Find where the given text appears and provide that cell's center as (x, y) coordinate. 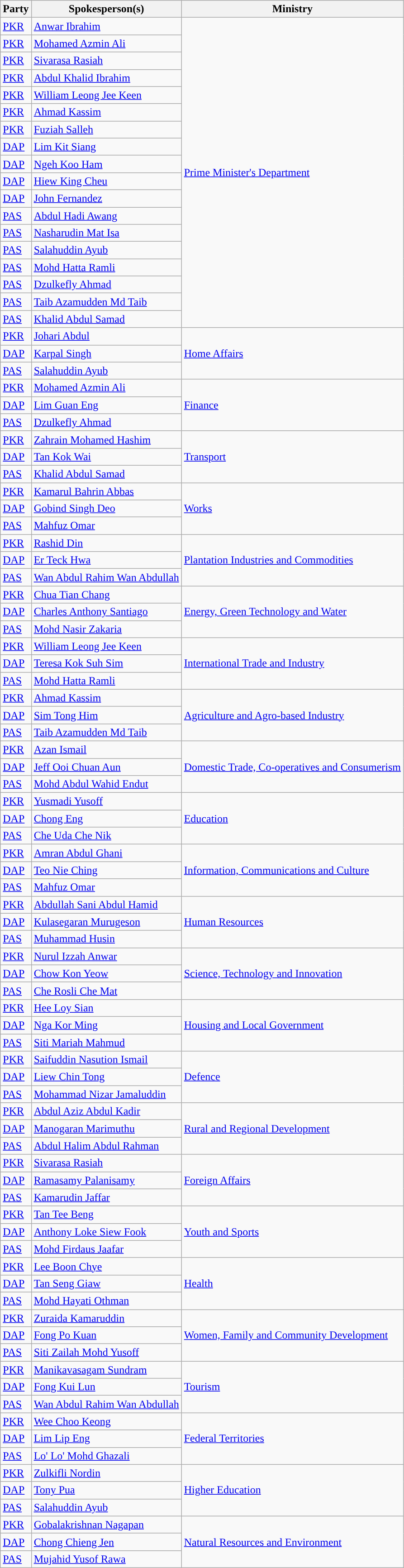
Spokesperson(s) (106, 9)
Chong Chieng Jen (106, 1542)
Rashid Din (106, 543)
Teo Nie Ching (106, 870)
Mohd Hayati Othman (106, 1301)
Tan Kok Wai (106, 457)
Muhammad Husin (106, 939)
Prime Minister's Department (292, 173)
Domestic Trade, Co-operatives and Consumerism (292, 767)
Human Resources (292, 922)
Nga Kor Ming (106, 1025)
Fuziah Salleh (106, 129)
Che Rosli Che Mat (106, 991)
Transport (292, 457)
Anthony Loke Siew Fook (106, 1232)
Abdul Hadi Awang (106, 216)
Sim Tong Him (106, 715)
Science, Technology and Innovation (292, 973)
John Fernandez (106, 198)
Natural Resources and Environment (292, 1542)
Nurul Izzah Anwar (106, 956)
Azan Ismail (106, 749)
Higher Education (292, 1490)
Karpal Singh (106, 353)
Plantation Industries and Commodities (292, 560)
Lim Lip Eng (106, 1439)
Lim Kit Siang (106, 147)
Saifuddin Nasution Ismail (106, 1060)
Abdul Aziz Abdul Kadir (106, 1111)
International Trade and Industry (292, 663)
Rural and Regional Development (292, 1129)
Energy, Green Technology and Water (292, 612)
Ramasamy Palanisamy (106, 1180)
Manikavasagam Sundram (106, 1370)
Housing and Local Government (292, 1025)
Abdul Halim Abdul Rahman (106, 1146)
Gobalakrishnan Nagapan (106, 1525)
Foreign Affairs (292, 1180)
Youth and Sports (292, 1232)
Mohd Nasir Zakaria (106, 629)
Liew Chin Tong (106, 1077)
Health (292, 1283)
Hiew King Cheu (106, 181)
Siti Zailah Mohd Yusoff (106, 1353)
Siti Mariah Mahmud (106, 1042)
Works (292, 508)
Agriculture and Agro-based Industry (292, 715)
Anwar Ibrahim (106, 26)
Party (16, 9)
Kulasegaran Murugeson (106, 922)
Teresa Kok Suh Sim (106, 663)
Chow Kon Yeow (106, 973)
Abdullah Sani Abdul Hamid (106, 905)
Zulkifli Nordin (106, 1473)
Defence (292, 1077)
Fong Po Kuan (106, 1335)
Zahrain Mohamed Hashim (106, 439)
Mohammad Nizar Jamaluddin (106, 1094)
Chong Eng (106, 819)
Federal Territories (292, 1439)
Tourism (292, 1387)
Er Teck Hwa (106, 560)
Manogaran Marimuthu (106, 1129)
Gobind Singh Deo (106, 509)
Kamarul Bahrin Abbas (106, 491)
Kamarudin Jaffar (106, 1197)
Wee Choo Keong (106, 1421)
Nasharudin Mat Isa (106, 233)
Charles Anthony Santiago (106, 612)
Education (292, 819)
Finance (292, 405)
Lee Boon Chye (106, 1266)
Home Affairs (292, 353)
Hee Loy Sian (106, 1008)
Ministry (292, 9)
Tan Seng Giaw (106, 1283)
Chua Tian Chang (106, 595)
Jeff Ooi Chuan Aun (106, 767)
Che Uda Che Nik (106, 836)
Mohd Abdul Wahid Endut (106, 784)
Ngeh Koo Ham (106, 164)
Information, Communications and Culture (292, 870)
Fong Kui Lun (106, 1387)
Mujahid Yusof Rawa (106, 1559)
Tony Pua (106, 1490)
Abdul Khalid Ibrahim (106, 78)
Mohd Firdaus Jaafar (106, 1249)
Amran Abdul Ghani (106, 853)
Johari Abdul (106, 336)
Women, Family and Community Development (292, 1335)
Yusmadi Yusoff (106, 801)
Zuraida Kamaruddin (106, 1318)
Tan Tee Beng (106, 1215)
Lim Guan Eng (106, 405)
Lo' Lo' Mohd Ghazali (106, 1456)
